Extract the (x, y) coordinate from the center of the cell holding the provided text.  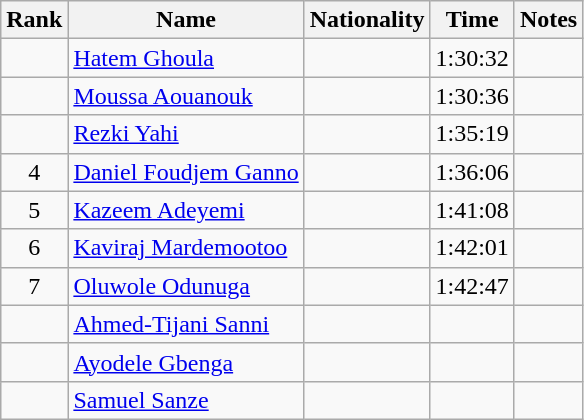
Samuel Sanze (186, 400)
1:30:36 (472, 96)
Moussa Aouanouk (186, 96)
Notes (548, 20)
Daniel Foudjem Ganno (186, 172)
1:30:32 (472, 58)
1:36:06 (472, 172)
Kaviraj Mardemootoo (186, 248)
Rezki Yahi (186, 134)
7 (34, 286)
Name (186, 20)
Time (472, 20)
Hatem Ghoula (186, 58)
1:35:19 (472, 134)
Rank (34, 20)
Oluwole Odunuga (186, 286)
1:42:47 (472, 286)
6 (34, 248)
4 (34, 172)
Kazeem Adeyemi (186, 210)
Ayodele Gbenga (186, 362)
1:41:08 (472, 210)
5 (34, 210)
1:42:01 (472, 248)
Nationality (367, 20)
Ahmed-Tijani Sanni (186, 324)
